Output the [x, y] coordinate of the center of the cell containing the given text.  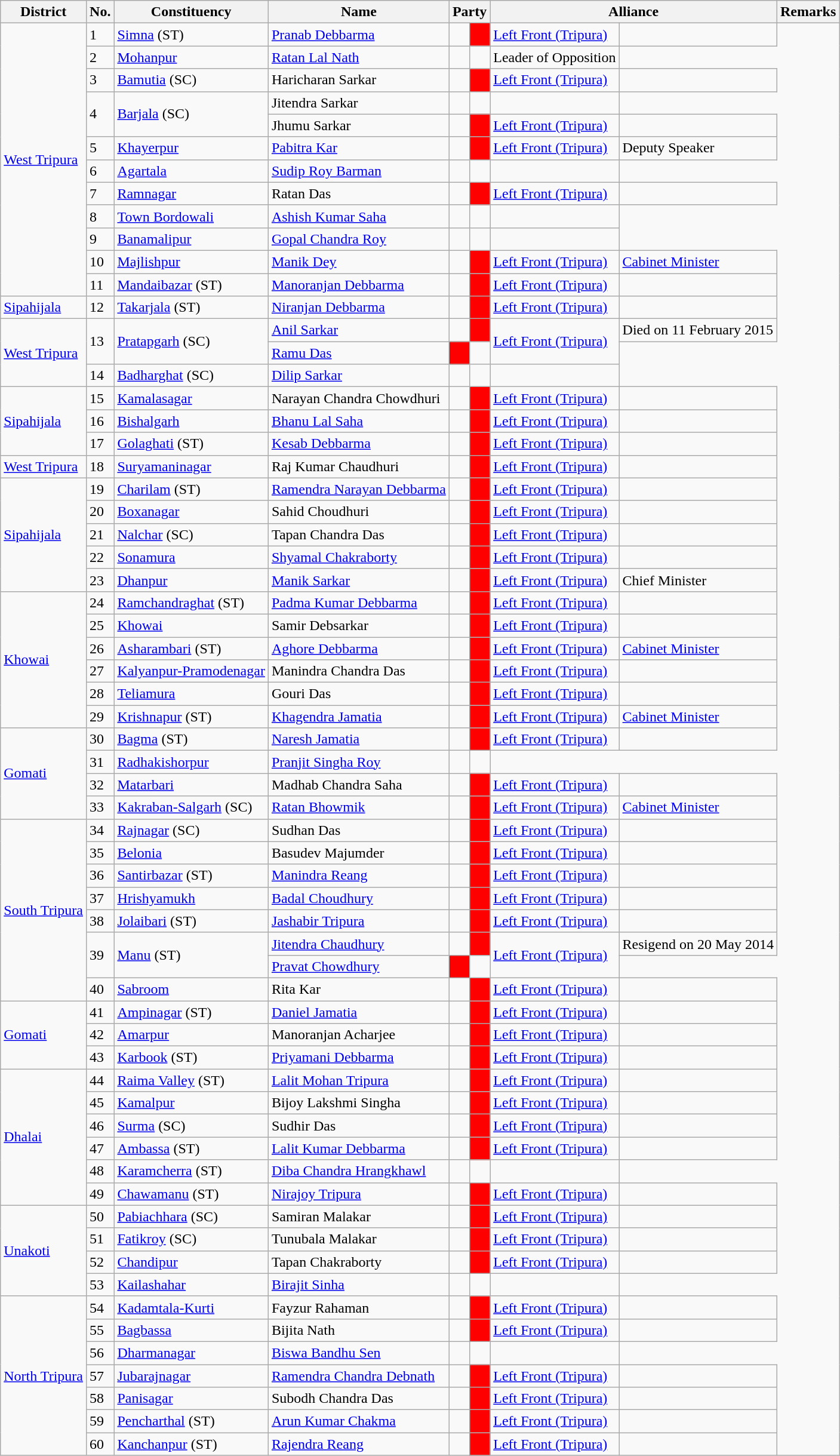
26 [100, 648]
Rajendra Reang [358, 1444]
Jitendra Sarkar [358, 103]
Manoranjan Debbarma [358, 285]
Manindra Chandra Das [358, 671]
Ambassa (ST) [191, 1148]
Suryamaninagar [191, 466]
Kesab Debbarma [358, 444]
No. [100, 12]
Dharmanagar [191, 1353]
14 [100, 376]
Panisagar [191, 1399]
Dhanpur [191, 580]
47 [100, 1148]
Khagendra Jamatia [358, 717]
40 [100, 989]
Pabiachhara (SC) [191, 1217]
Samir Debsarkar [358, 625]
29 [100, 717]
Priyamani Debbarma [358, 1058]
Aghore Debbarma [358, 648]
Ratan Das [358, 193]
52 [100, 1262]
24 [100, 603]
25 [100, 625]
Died on 11 February 2015 [698, 330]
Ramendra Chandra Debnath [358, 1375]
Pencharthal (ST) [191, 1421]
Karbook (ST) [191, 1058]
Dhalai [44, 1137]
37 [100, 898]
Golaghati (ST) [191, 444]
District [44, 12]
Remarks [808, 12]
Gouri Das [358, 694]
2 [100, 57]
16 [100, 421]
South Tripura [44, 910]
Mandaibazar (ST) [191, 285]
Raima Valley (ST) [191, 1080]
4 [100, 114]
Arun Kumar Chakma [358, 1421]
Kamalasagar [191, 398]
33 [100, 807]
60 [100, 1444]
Kamalpur [191, 1103]
32 [100, 785]
54 [100, 1307]
Ashish Kumar Saha [358, 216]
Town Bordowali [191, 216]
35 [100, 853]
Ratan Bhowmik [358, 807]
49 [100, 1194]
Constituency [191, 12]
Diba Chandra Hrangkhawl [358, 1171]
Bhanu Lal Saha [358, 421]
Krishnapur (ST) [191, 717]
22 [100, 557]
Kailashahar [191, 1285]
Kadamtala-Kurti [191, 1307]
Resigend on 20 May 2014 [698, 944]
9 [100, 239]
Jhumu Sarkar [358, 125]
12 [100, 308]
Matarbari [191, 785]
Agartala [191, 171]
Tapan Chakraborty [358, 1262]
Birajit Sinha [358, 1285]
Majlishpur [191, 262]
Sudhir Das [358, 1126]
Fatikroy (SC) [191, 1239]
30 [100, 739]
5 [100, 148]
Padma Kumar Debbarma [358, 603]
Jolaibari (ST) [191, 921]
Jashabir Tripura [358, 921]
Anil Sarkar [358, 330]
Naresh Jamatia [358, 739]
51 [100, 1239]
21 [100, 535]
Belonia [191, 853]
Sudhan Das [358, 830]
58 [100, 1399]
Narayan Chandra Chowdhuri [358, 398]
Banamalipur [191, 239]
27 [100, 671]
46 [100, 1126]
Pabitra Kar [358, 148]
3 [100, 80]
Kalyanpur-Pramodenagar [191, 671]
Bamutia (SC) [191, 80]
Pravat Chowdhury [358, 966]
Ramnagar [191, 193]
19 [100, 489]
Charilam (ST) [191, 489]
Jitendra Chaudhury [358, 944]
Dilip Sarkar [358, 376]
Manu (ST) [191, 955]
42 [100, 1035]
Ramendra Narayan Debbarma [358, 489]
53 [100, 1285]
18 [100, 466]
Chief Minister [698, 580]
Radhakishorpur [191, 762]
Simna (ST) [191, 35]
Ratan Lal Nath [358, 57]
Subodh Chandra Das [358, 1399]
Badharghat (SC) [191, 376]
48 [100, 1171]
Boxanagar [191, 512]
Shyamal Chakraborty [358, 557]
20 [100, 512]
Basudev Majumder [358, 853]
11 [100, 285]
Sabroom [191, 989]
Lalit Mohan Tripura [358, 1080]
Party [469, 12]
North Tripura [44, 1375]
59 [100, 1421]
Lalit Kumar Debbarma [358, 1148]
Alliance [634, 12]
Tapan Chandra Das [358, 535]
55 [100, 1330]
Santirbazar (ST) [191, 876]
Asharambari (ST) [191, 648]
36 [100, 876]
Takarjala (ST) [191, 308]
Sahid Choudhuri [358, 512]
Ampinagar (ST) [191, 1012]
Manoranjan Acharjee [358, 1035]
57 [100, 1375]
Pratapgarh (SC) [191, 342]
Bijita Nath [358, 1330]
Ramu Das [358, 353]
8 [100, 216]
28 [100, 694]
23 [100, 580]
Chandipur [191, 1262]
38 [100, 921]
10 [100, 262]
Ramchandraghat (ST) [191, 603]
Nalchar (SC) [191, 535]
7 [100, 193]
Samiran Malakar [358, 1217]
Bagma (ST) [191, 739]
Nirajoy Tripura [358, 1194]
Fayzur Rahaman [358, 1307]
Amarpur [191, 1035]
56 [100, 1353]
Bagbassa [191, 1330]
Madhab Chandra Saha [358, 785]
Teliamura [191, 694]
Rajnagar (SC) [191, 830]
Hrishyamukh [191, 898]
Bijoy Lakshmi Singha [358, 1103]
13 [100, 342]
15 [100, 398]
Unakoti [44, 1251]
Tunubala Malakar [358, 1239]
Haricharan Sarkar [358, 80]
Khayerpur [191, 148]
6 [100, 171]
Manindra Reang [358, 876]
Sudip Roy Barman [358, 171]
Daniel Jamatia [358, 1012]
50 [100, 1217]
Manik Sarkar [358, 580]
Biswa Bandhu Sen [358, 1353]
Badal Choudhury [358, 898]
Raj Kumar Chaudhuri [358, 466]
Jubarajnagar [191, 1375]
Chawamanu (ST) [191, 1194]
Name [358, 12]
41 [100, 1012]
44 [100, 1080]
Gopal Chandra Roy [358, 239]
Leader of Opposition [555, 57]
Barjala (SC) [191, 114]
39 [100, 955]
Pranab Debbarma [358, 35]
1 [100, 35]
Bishalgarh [191, 421]
Niranjan Debbarma [358, 308]
34 [100, 830]
Rita Kar [358, 989]
43 [100, 1058]
Kanchanpur (ST) [191, 1444]
Surma (SC) [191, 1126]
Kakraban-Salgarh (SC) [191, 807]
Manik Dey [358, 262]
17 [100, 444]
Sonamura [191, 557]
45 [100, 1103]
Karamcherra (ST) [191, 1171]
Pranjit Singha Roy [358, 762]
Deputy Speaker [698, 148]
31 [100, 762]
Mohanpur [191, 57]
